Provide the [x, y] coordinate of the cell's center where the given text is located.  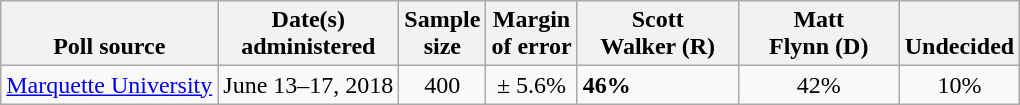
June 13–17, 2018 [308, 85]
10% [959, 85]
Samplesize [442, 34]
Undecided [959, 34]
Poll source [110, 34]
Date(s)administered [308, 34]
400 [442, 85]
MattFlynn (D) [818, 34]
46% [658, 85]
Marginof error [532, 34]
Marquette University [110, 85]
42% [818, 85]
ScottWalker (R) [658, 34]
± 5.6% [532, 85]
